Provide the [X, Y] coordinate of the cell's center where the given text is located.  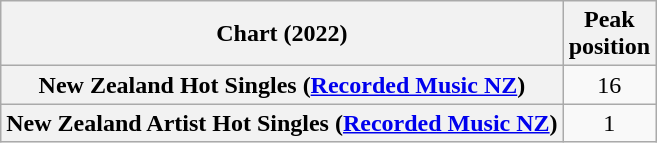
16 [609, 85]
Peakposition [609, 34]
New Zealand Hot Singles (Recorded Music NZ) [282, 85]
New Zealand Artist Hot Singles (Recorded Music NZ) [282, 123]
1 [609, 123]
Chart (2022) [282, 34]
